Extract the [x, y] coordinate from the center of the cell holding the provided text.  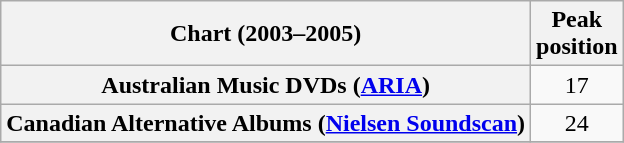
Canadian Alternative Albums (Nielsen Soundscan) [266, 123]
Australian Music DVDs (ARIA) [266, 85]
17 [577, 85]
Chart (2003–2005) [266, 34]
Peakposition [577, 34]
24 [577, 123]
